Locate the cell with the specified text and output its [x, y] center coordinate. 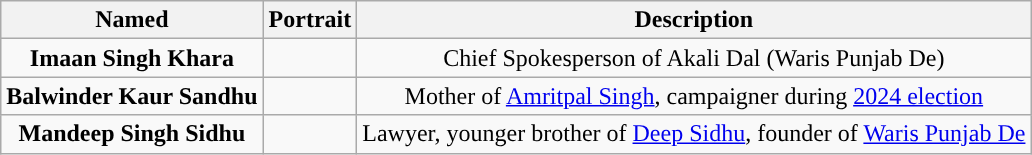
Chief Spokesperson of Akali Dal (Waris Punjab De) [694, 58]
Mother of Amritpal Singh, campaigner during 2024 election [694, 96]
Mandeep Singh Sidhu [132, 134]
Named [132, 20]
Description [694, 20]
Lawyer, younger brother of Deep Sidhu, founder of Waris Punjab De [694, 134]
Imaan Singh Khara [132, 58]
Portrait [310, 20]
Balwinder Kaur Sandhu [132, 96]
